From the cell containing the given text, extract its center point as (X, Y) coordinate. 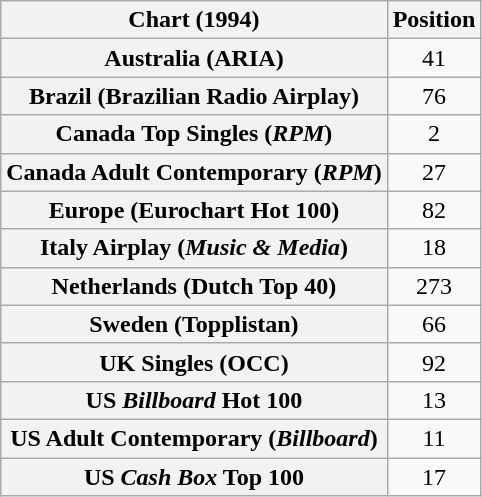
27 (434, 172)
Canada Adult Contemporary (RPM) (194, 172)
Europe (Eurochart Hot 100) (194, 210)
Brazil (Brazilian Radio Airplay) (194, 96)
Chart (1994) (194, 20)
US Cash Box Top 100 (194, 477)
Netherlands (Dutch Top 40) (194, 286)
17 (434, 477)
92 (434, 362)
US Adult Contemporary (Billboard) (194, 438)
11 (434, 438)
UK Singles (OCC) (194, 362)
76 (434, 96)
US Billboard Hot 100 (194, 400)
Position (434, 20)
66 (434, 324)
Italy Airplay (Music & Media) (194, 248)
Australia (ARIA) (194, 58)
13 (434, 400)
Sweden (Topplistan) (194, 324)
Canada Top Singles (RPM) (194, 134)
273 (434, 286)
18 (434, 248)
82 (434, 210)
2 (434, 134)
41 (434, 58)
